Scan for the cell matching the given text and deliver its [X, Y] coordinate at center. 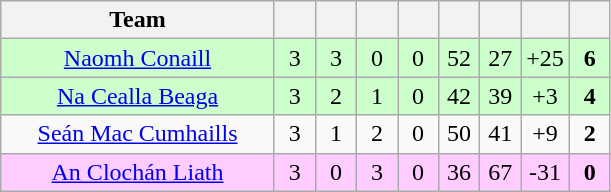
Naomh Conaill [138, 58]
-31 [546, 172]
Team [138, 20]
67 [500, 172]
Na Cealla Beaga [138, 96]
4 [590, 96]
27 [500, 58]
36 [460, 172]
39 [500, 96]
6 [590, 58]
Seán Mac Cumhaills [138, 134]
+9 [546, 134]
+25 [546, 58]
50 [460, 134]
52 [460, 58]
41 [500, 134]
+3 [546, 96]
42 [460, 96]
An Clochán Liath [138, 172]
